Identify which cell holds the provided text, then report its [X, Y] central coordinate. 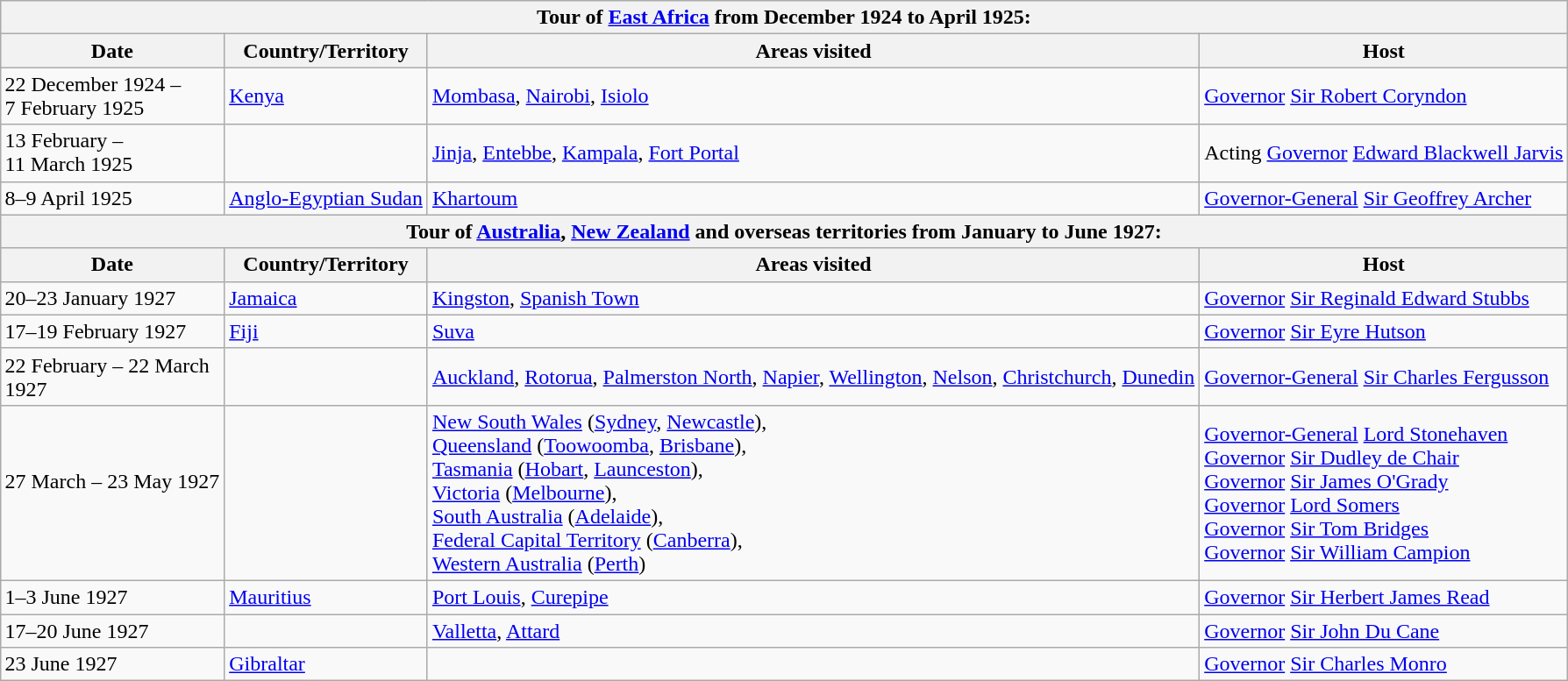
Mauritius [326, 597]
Gibraltar [326, 664]
Acting Governor Edward Blackwell Jarvis [1384, 153]
Governor Sir John Du Cane [1384, 630]
20–23 January 1927 [112, 298]
Kingston, Spanish Town [813, 298]
Anglo-Egyptian Sudan [326, 198]
27 March – 23 May 1927 [112, 493]
23 June 1927 [112, 664]
Fiji [326, 331]
Governor Sir Eyre Hutson [1384, 331]
8–9 April 1925 [112, 198]
Auckland, Rotorua, Palmerston North, Napier, Wellington, Nelson, Christchurch, Dunedin [813, 377]
22 December 1924 – 7 February 1925 [112, 96]
Governor-General Sir Geoffrey Archer [1384, 198]
22 February – 22 March 1927 [112, 377]
Jamaica [326, 298]
Kenya [326, 96]
Valletta, Attard [813, 630]
Governor Sir Herbert James Read [1384, 597]
Governor Sir Robert Coryndon [1384, 96]
Khartoum [813, 198]
Tour of East Africa from December 1924 to April 1925: [784, 18]
Governor Sir Reginald Edward Stubbs [1384, 298]
Tour of Australia, New Zealand and overseas territories from January to June 1927: [784, 231]
Governor Sir Charles Monro [1384, 664]
17–20 June 1927 [112, 630]
Jinja, Entebbe, Kampala, Fort Portal [813, 153]
13 February – 11 March 1925 [112, 153]
1–3 June 1927 [112, 597]
Port Louis, Curepipe [813, 597]
17–19 February 1927 [112, 331]
Suva [813, 331]
Governor-General Sir Charles Fergusson [1384, 377]
Mombasa, Nairobi, Isiolo [813, 96]
